Pinpoint the cell where the given text exists, returning its [x, y] midpoint coordinate. 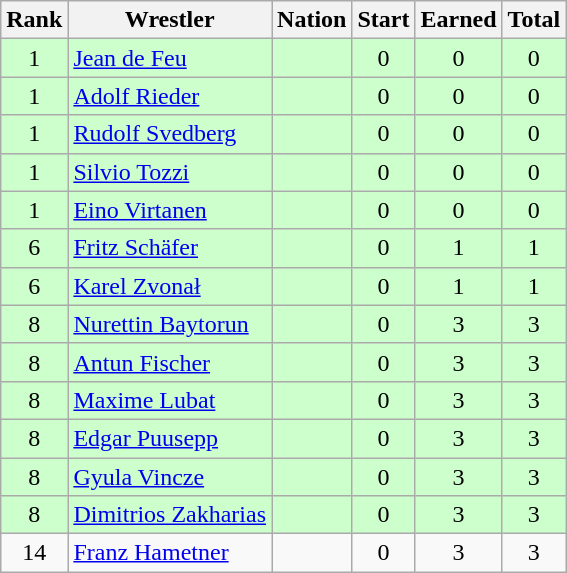
Edgar Puusepp [170, 438]
14 [34, 553]
Fritz Schäfer [170, 248]
Jean de Feu [170, 58]
Dimitrios Zakharias [170, 515]
Earned [458, 20]
Start [384, 20]
Adolf Rieder [170, 96]
Rudolf Svedberg [170, 134]
Wrestler [170, 20]
Total [534, 20]
Eino Virtanen [170, 210]
Rank [34, 20]
Maxime Lubat [170, 400]
Antun Fischer [170, 362]
Karel Zvonał [170, 286]
Silvio Tozzi [170, 172]
Nation [312, 20]
Nurettin Baytorun [170, 324]
Gyula Vincze [170, 477]
Franz Hametner [170, 553]
